For the text-containing cell, return its midpoint in (x, y) coordinate format. 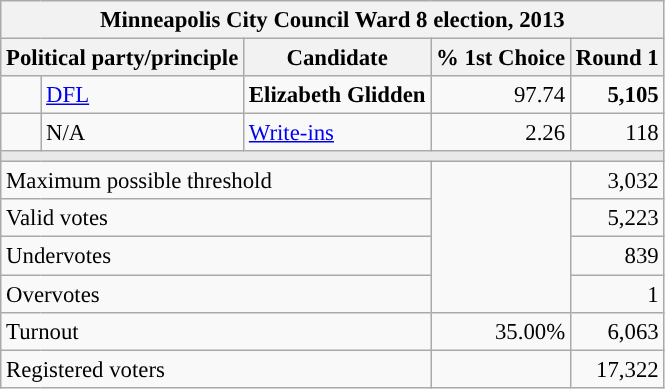
6,063 (617, 331)
Turnout (216, 331)
% 1st Choice (501, 58)
Round 1 (617, 58)
17,322 (617, 369)
Elizabeth Glidden (338, 95)
Maximum possible threshold (216, 181)
Overvotes (216, 294)
N/A (142, 133)
118 (617, 133)
5,223 (617, 219)
Write-ins (338, 133)
Candidate (338, 58)
839 (617, 256)
1 (617, 294)
97.74 (501, 95)
2.26 (501, 133)
3,032 (617, 181)
5,105 (617, 95)
Undervotes (216, 256)
Minneapolis City Council Ward 8 election, 2013 (332, 20)
Registered voters (216, 369)
DFL (142, 95)
Political party/principle (122, 58)
35.00% (501, 331)
Valid votes (216, 219)
